Provide the [x, y] coordinate of the cell's center where the given text is located.  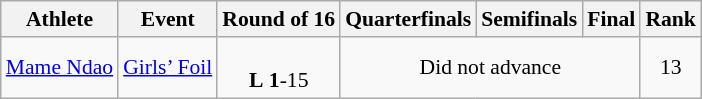
Rank [670, 19]
Quarterfinals [408, 19]
Round of 16 [278, 19]
Semifinals [529, 19]
Girls’ Foil [168, 68]
Event [168, 19]
13 [670, 68]
Mame Ndao [60, 68]
Did not advance [490, 68]
Final [611, 19]
Athlete [60, 19]
L 1-15 [278, 68]
